Find where the given text appears and provide that cell's center as [X, Y] coordinate. 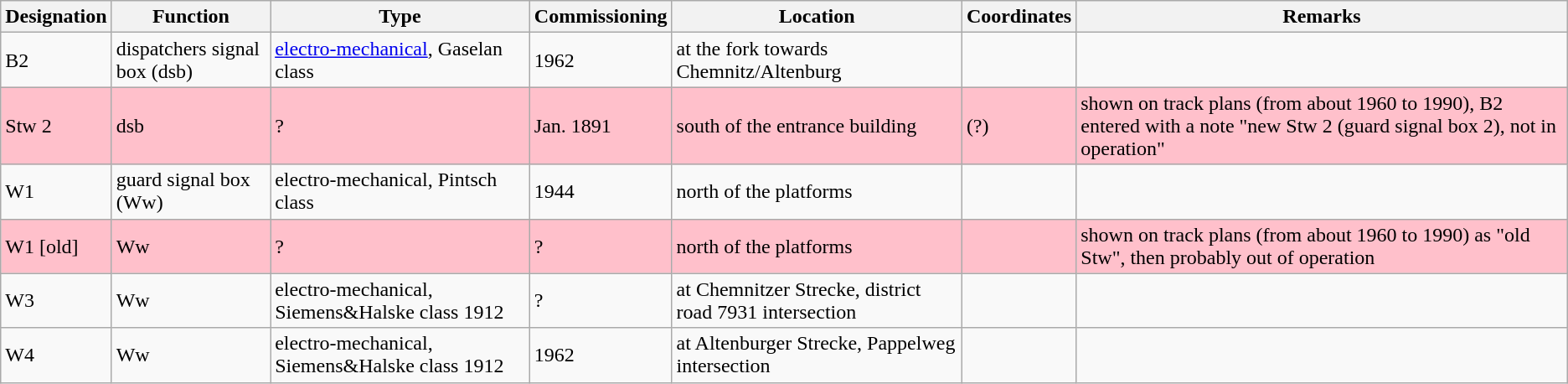
1944 [601, 191]
at Chemnitzer Strecke, district road 7931 intersection [817, 300]
(?) [1019, 126]
Remarks [1322, 17]
W3 [56, 300]
electro-mechanical, Gaselan class [400, 60]
at the fork towards Chemnitz/Altenburg [817, 60]
Type [400, 17]
Jan. 1891 [601, 126]
W1 [old] [56, 246]
Location [817, 17]
shown on track plans (from about 1960 to 1990) as "old Stw", then probably out of operation [1322, 246]
dsb [191, 126]
south of the entrance building [817, 126]
B2 [56, 60]
electro-mechanical, Pintsch class [400, 191]
Designation [56, 17]
guard signal box (Ww) [191, 191]
shown on track plans (from about 1960 to 1990), B2 entered with a note "new Stw 2 (guard signal box 2), not in operation" [1322, 126]
W4 [56, 355]
Stw 2 [56, 126]
Coordinates [1019, 17]
Commissioning [601, 17]
W1 [56, 191]
dispatchers signal box (dsb) [191, 60]
at Altenburger Strecke, Pappelweg intersection [817, 355]
Function [191, 17]
